Identify which cell holds the provided text, then report its [x, y] central coordinate. 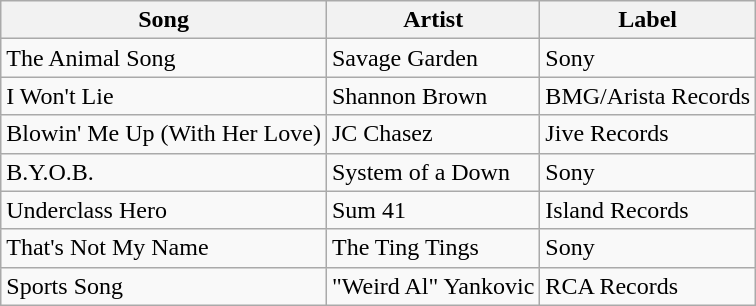
Shannon Brown [432, 96]
B.Y.O.B. [164, 172]
Artist [432, 20]
Sports Song [164, 286]
JC Chasez [432, 134]
Song [164, 20]
The Animal Song [164, 58]
Label [648, 20]
BMG/Arista Records [648, 96]
Sum 41 [432, 210]
The Ting Tings [432, 248]
Jive Records [648, 134]
Island Records [648, 210]
RCA Records [648, 286]
Underclass Hero [164, 210]
I Won't Lie [164, 96]
System of a Down [432, 172]
Blowin' Me Up (With Her Love) [164, 134]
Savage Garden [432, 58]
"Weird Al" Yankovic [432, 286]
That's Not My Name [164, 248]
